Determine the [x, y] coordinate at the center of the cell enclosing the given text.  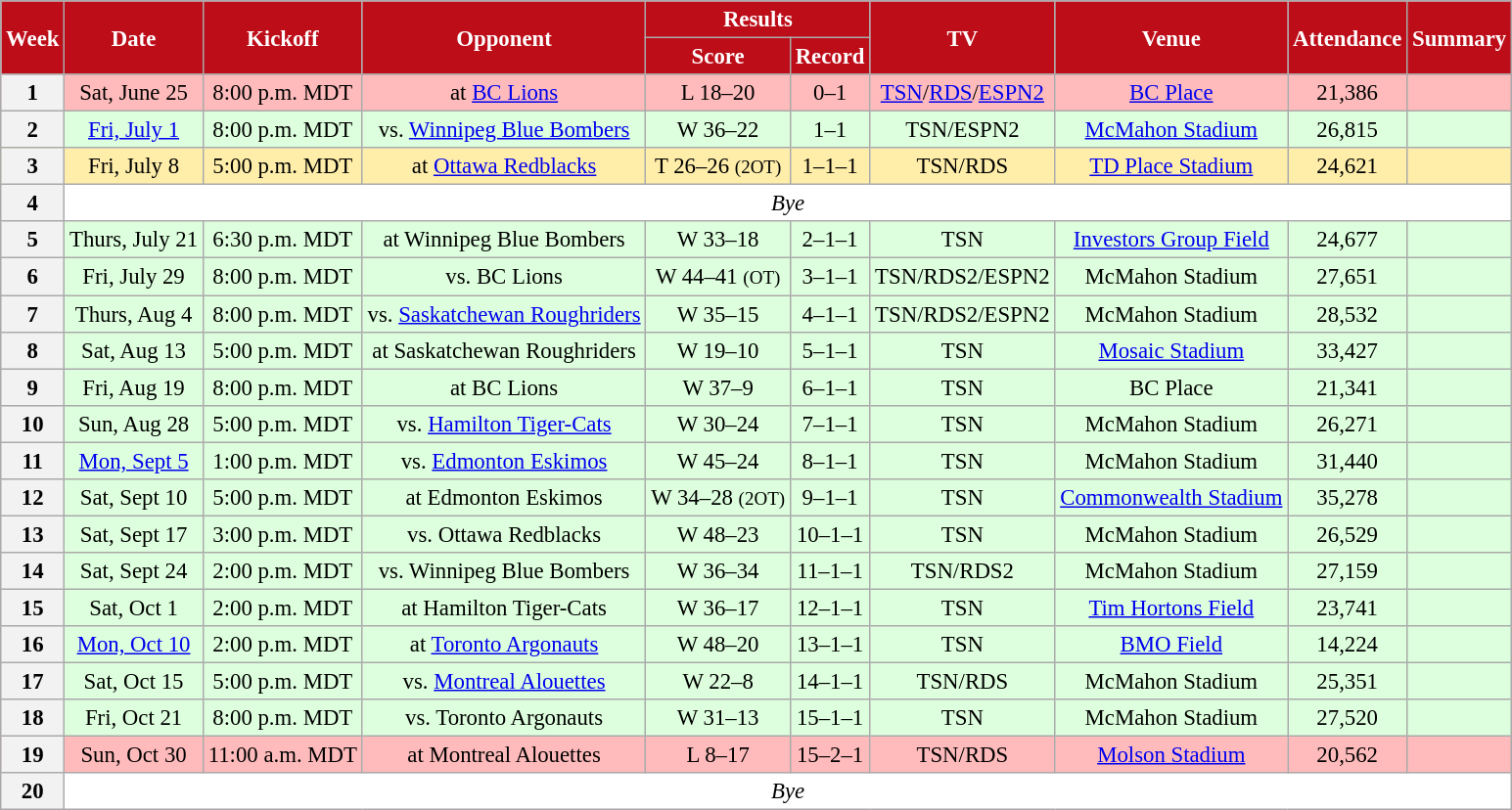
7 [33, 314]
Mon, Oct 10 [134, 645]
Results [757, 20]
W 36–34 [718, 571]
19 [33, 755]
TV [963, 37]
18 [33, 718]
Sat, Sept 10 [134, 498]
at Ottawa Redblacks [504, 166]
Sun, Aug 28 [134, 424]
W 48–20 [718, 645]
21,386 [1348, 93]
TSN/RDS2 [963, 571]
Record [830, 57]
Fri, July 29 [134, 277]
at Montreal Alouettes [504, 755]
L 8–17 [718, 755]
7–1–1 [830, 424]
12 [33, 498]
T 26–26 (2OT) [718, 166]
24,677 [1348, 240]
5–1–1 [830, 350]
W 45–24 [718, 461]
3 [33, 166]
vs. Saskatchewan Roughriders [504, 314]
11:00 a.m. MDT [282, 755]
Molson Stadium [1171, 755]
11 [33, 461]
vs. Montreal Alouettes [504, 682]
27,520 [1348, 718]
6:30 p.m. MDT [282, 240]
12–1–1 [830, 607]
15–2–1 [830, 755]
35,278 [1348, 498]
W 36–17 [718, 607]
Sat, Oct 15 [134, 682]
24,621 [1348, 166]
26,529 [1348, 534]
9–1–1 [830, 498]
10 [33, 424]
Fri, Aug 19 [134, 387]
at Edmonton Eskimos [504, 498]
26,271 [1348, 424]
17 [33, 682]
at Saskatchewan Roughriders [504, 350]
2–1–1 [830, 240]
Fri, July 8 [134, 166]
W 36–22 [718, 130]
Thurs, Aug 4 [134, 314]
Week [33, 37]
Opponent [504, 37]
31,440 [1348, 461]
TD Place Stadium [1171, 166]
Venue [1171, 37]
8 [33, 350]
at Hamilton Tiger-Cats [504, 607]
Date [134, 37]
1 [33, 93]
5 [33, 240]
Commonwealth Stadium [1171, 498]
4 [33, 203]
W 44–41 (OT) [718, 277]
Score [718, 57]
Investors Group Field [1171, 240]
11–1–1 [830, 571]
W 37–9 [718, 387]
Kickoff [282, 37]
vs. Ottawa Redblacks [504, 534]
14 [33, 571]
23,741 [1348, 607]
Sun, Oct 30 [134, 755]
W 31–13 [718, 718]
Fri, Oct 21 [134, 718]
6–1–1 [830, 387]
15 [33, 607]
W 35–15 [718, 314]
21,341 [1348, 387]
W 34–28 (2OT) [718, 498]
28,532 [1348, 314]
16 [33, 645]
Summary [1460, 37]
14,224 [1348, 645]
Sat, Oct 1 [134, 607]
6 [33, 277]
BMO Field [1171, 645]
vs. Hamilton Tiger-Cats [504, 424]
8–1–1 [830, 461]
9 [33, 387]
3–1–1 [830, 277]
Mosaic Stadium [1171, 350]
at Toronto Argonauts [504, 645]
13–1–1 [830, 645]
vs. BC Lions [504, 277]
2 [33, 130]
W 22–8 [718, 682]
27,159 [1348, 571]
1–1 [830, 130]
33,427 [1348, 350]
TSN/RDS/ESPN2 [963, 93]
Sat, June 25 [134, 93]
15–1–1 [830, 718]
Fri, July 1 [134, 130]
26,815 [1348, 130]
20 [33, 791]
W 19–10 [718, 350]
Tim Hortons Field [1171, 607]
Thurs, July 21 [134, 240]
Mon, Sept 5 [134, 461]
13 [33, 534]
Sat, Sept 17 [134, 534]
25,351 [1348, 682]
0–1 [830, 93]
1–1–1 [830, 166]
vs. Edmonton Eskimos [504, 461]
3:00 p.m. MDT [282, 534]
W 30–24 [718, 424]
vs. Toronto Argonauts [504, 718]
27,651 [1348, 277]
W 48–23 [718, 534]
14–1–1 [830, 682]
4–1–1 [830, 314]
TSN/ESPN2 [963, 130]
20,562 [1348, 755]
Sat, Aug 13 [134, 350]
at Winnipeg Blue Bombers [504, 240]
Sat, Sept 24 [134, 571]
L 18–20 [718, 93]
Attendance [1348, 37]
10–1–1 [830, 534]
1:00 p.m. MDT [282, 461]
W 33–18 [718, 240]
